Search for the cell housing the specified text and yield its (x, y) center coordinate. 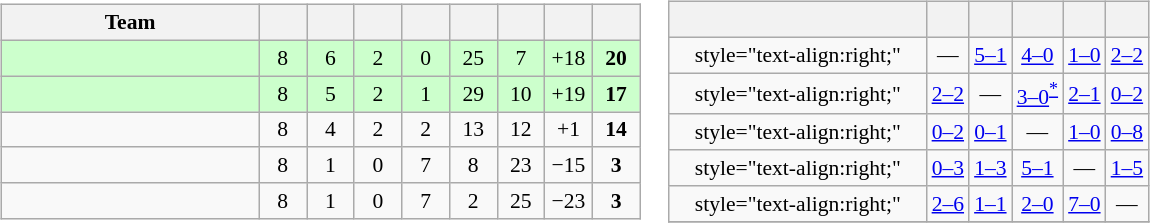
7–0 (1084, 204)
2–0 (1038, 204)
4–0 (1038, 55)
−23 (569, 201)
2–1 (1084, 94)
0–1 (990, 132)
+18 (569, 58)
1–1 (990, 204)
Team (130, 23)
1–3 (990, 168)
13 (473, 130)
10 (521, 94)
2–6 (948, 204)
−15 (569, 165)
20 (616, 58)
6 (330, 58)
5 (330, 94)
23 (521, 165)
+19 (569, 94)
17 (616, 94)
14 (616, 130)
4 (330, 130)
+1 (569, 130)
12 (521, 130)
0–8 (1128, 132)
3–0* (1038, 94)
0–3 (948, 168)
1–5 (1128, 168)
29 (473, 94)
